Detect which cell encompasses the target text, then output its (X, Y) center coordinate. 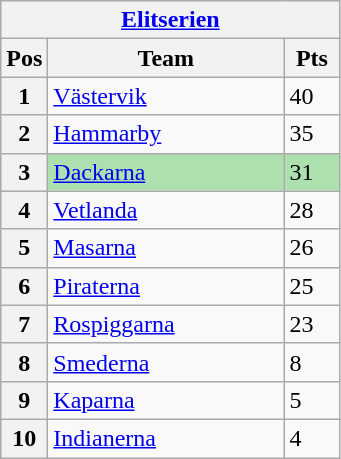
26 (312, 248)
3 (24, 172)
23 (312, 324)
Smederna (166, 362)
Vetlanda (166, 210)
10 (24, 438)
Piraterna (166, 286)
28 (312, 210)
Rospiggarna (166, 324)
9 (24, 400)
40 (312, 96)
Pts (312, 58)
Indianerna (166, 438)
Dackarna (166, 172)
Masarna (166, 248)
31 (312, 172)
2 (24, 134)
35 (312, 134)
6 (24, 286)
Team (166, 58)
Elitserien (170, 20)
1 (24, 96)
25 (312, 286)
Hammarby (166, 134)
Pos (24, 58)
Västervik (166, 96)
7 (24, 324)
Kaparna (166, 400)
